Find where the given text appears and provide that cell's center as (x, y) coordinate. 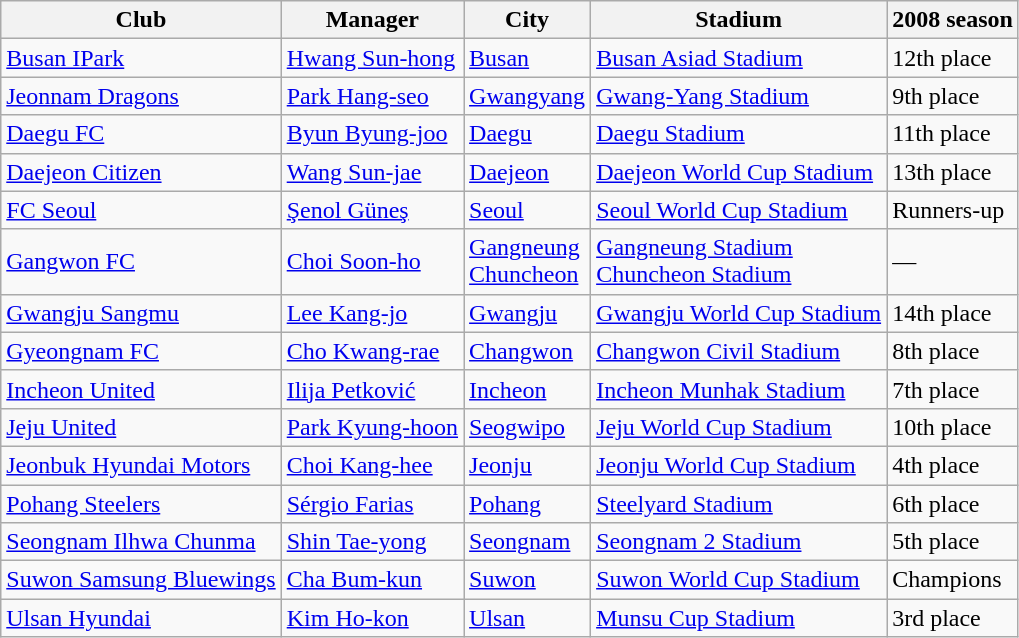
FC Seoul (141, 210)
Pohang (528, 503)
Jeju World Cup Stadium (739, 427)
2008 season (953, 20)
Kim Ho-kon (372, 618)
Suwon World Cup Stadium (739, 580)
Lee Kang-jo (372, 313)
Gwangyang (528, 96)
Suwon Samsung Bluewings (141, 580)
Seoul (528, 210)
Champions (953, 580)
12th place (953, 58)
Park Kyung-hoon (372, 427)
Ulsan Hyundai (141, 618)
Munsu Cup Stadium (739, 618)
14th place (953, 313)
Seoul World Cup Stadium (739, 210)
3rd place (953, 618)
Stadium (739, 20)
City (528, 20)
Daegu FC (141, 134)
8th place (953, 351)
Wang Sun-jae (372, 172)
Gwangju World Cup Stadium (739, 313)
Daejeon World Cup Stadium (739, 172)
Sérgio Farias (372, 503)
Daejeon Citizen (141, 172)
Byun Byung-joo (372, 134)
10th place (953, 427)
Choi Soon-ho (372, 262)
13th place (953, 172)
Manager (372, 20)
Gwangju Sangmu (141, 313)
9th place (953, 96)
Busan IPark (141, 58)
Incheon United (141, 389)
Jeonbuk Hyundai Motors (141, 465)
5th place (953, 542)
Club (141, 20)
Pohang Steelers (141, 503)
Steelyard Stadium (739, 503)
Gwang-Yang Stadium (739, 96)
Runners-up (953, 210)
Busan Asiad Stadium (739, 58)
Jeju United (141, 427)
7th place (953, 389)
Gangwon FC (141, 262)
4th place (953, 465)
Incheon (528, 389)
Busan (528, 58)
Park Hang-seo (372, 96)
Jeonju (528, 465)
Changwon (528, 351)
Jeonnam Dragons (141, 96)
Changwon Civil Stadium (739, 351)
Ulsan (528, 618)
Seongnam Ilhwa Chunma (141, 542)
Şenol Güneş (372, 210)
Daejeon (528, 172)
Gyeongnam FC (141, 351)
GangneungChuncheon (528, 262)
Hwang Sun-hong (372, 58)
Jeonju World Cup Stadium (739, 465)
Seogwipo (528, 427)
Daegu Stadium (739, 134)
6th place (953, 503)
Gwangju (528, 313)
— (953, 262)
Choi Kang-hee (372, 465)
Incheon Munhak Stadium (739, 389)
Seongnam 2 Stadium (739, 542)
Daegu (528, 134)
Seongnam (528, 542)
Cho Kwang-rae (372, 351)
Gangneung StadiumChuncheon Stadium (739, 262)
Shin Tae-yong (372, 542)
11th place (953, 134)
Cha Bum-kun (372, 580)
Suwon (528, 580)
Ilija Petković (372, 389)
